From the cell containing the given text, extract its center point as [X, Y] coordinate. 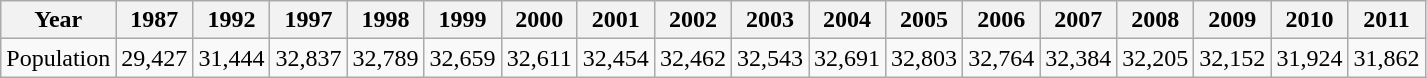
32,837 [308, 58]
2003 [770, 20]
2011 [1386, 20]
2004 [846, 20]
32,611 [539, 58]
32,205 [1156, 58]
2001 [616, 20]
2005 [924, 20]
31,444 [232, 58]
1992 [232, 20]
Year [58, 20]
32,764 [1002, 58]
32,454 [616, 58]
2009 [1232, 20]
32,803 [924, 58]
1999 [462, 20]
32,543 [770, 58]
2007 [1078, 20]
1987 [154, 20]
1998 [386, 20]
Population [58, 58]
32,462 [692, 58]
29,427 [154, 58]
32,789 [386, 58]
2010 [1310, 20]
1997 [308, 20]
32,152 [1232, 58]
2000 [539, 20]
2006 [1002, 20]
32,384 [1078, 58]
31,924 [1310, 58]
2002 [692, 20]
31,862 [1386, 58]
32,691 [846, 58]
32,659 [462, 58]
2008 [1156, 20]
